Identify which cell holds the provided text, then report its [x, y] central coordinate. 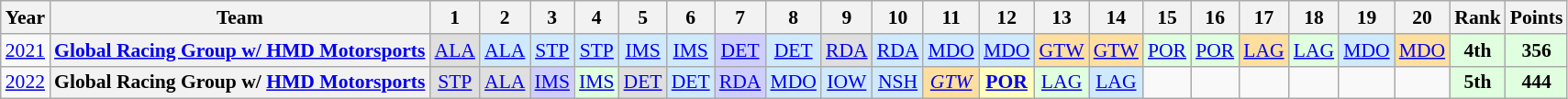
17 [1263, 17]
6 [691, 17]
18 [1314, 17]
8 [793, 17]
356 [1537, 50]
2 [505, 17]
5th [1477, 82]
9 [847, 17]
4 [596, 17]
10 [898, 17]
11 [951, 17]
19 [1367, 17]
Rank [1477, 17]
IOW [847, 82]
16 [1215, 17]
Year [26, 17]
13 [1061, 17]
14 [1116, 17]
12 [1007, 17]
Team [239, 17]
1 [455, 17]
Points [1537, 17]
5 [643, 17]
NSH [898, 82]
3 [552, 17]
2022 [26, 82]
20 [1422, 17]
2021 [26, 50]
4th [1477, 50]
7 [740, 17]
15 [1167, 17]
444 [1537, 82]
